Locate the cell with the specified text and output its (X, Y) center coordinate. 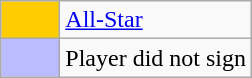
All-Star (156, 20)
Player did not sign (156, 58)
